Capture the cell that displays the provided text and extract its (X, Y) central coordinate. 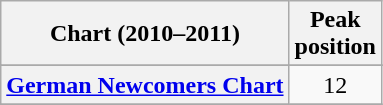
Peakposition (335, 34)
German Newcomers Chart (145, 85)
12 (335, 85)
Chart (2010–2011) (145, 34)
